From the cell containing the given text, extract its center point as [X, Y] coordinate. 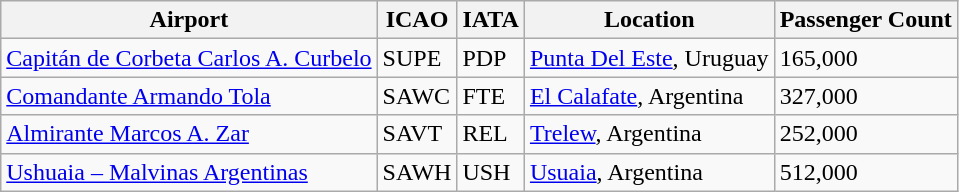
Comandante Armando Tola [189, 96]
REL [491, 134]
SAVT [417, 134]
Airport [189, 20]
Capitán de Corbeta Carlos A. Curbelo [189, 58]
Usuaia, Argentina [649, 172]
IATA [491, 20]
PDP [491, 58]
Punta Del Este, Uruguay [649, 58]
ICAO [417, 20]
SAWC [417, 96]
Ushuaia – Malvinas Argentinas [189, 172]
327,000 [866, 96]
SAWH [417, 172]
El Calafate, Argentina [649, 96]
512,000 [866, 172]
Almirante Marcos A. Zar [189, 134]
252,000 [866, 134]
Passenger Count [866, 20]
Trelew, Argentina [649, 134]
165,000 [866, 58]
SUPE [417, 58]
Location [649, 20]
FTE [491, 96]
USH [491, 172]
